Extract the [x, y] coordinate from the center of the cell holding the provided text.  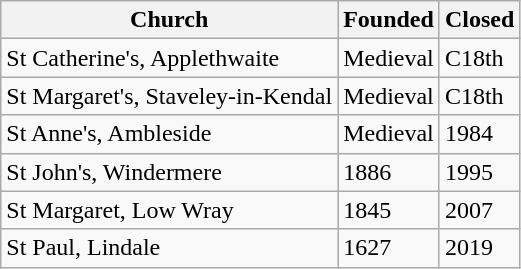
St John's, Windermere [170, 172]
St Anne's, Ambleside [170, 134]
Founded [389, 20]
1984 [479, 134]
2019 [479, 248]
Closed [479, 20]
St Catherine's, Applethwaite [170, 58]
1886 [389, 172]
1995 [479, 172]
St Margaret's, Staveley-in-Kendal [170, 96]
St Margaret, Low Wray [170, 210]
2007 [479, 210]
St Paul, Lindale [170, 248]
1845 [389, 210]
1627 [389, 248]
Church [170, 20]
